Return the (X, Y) coordinate for the center point of the cell that contains the specified text.  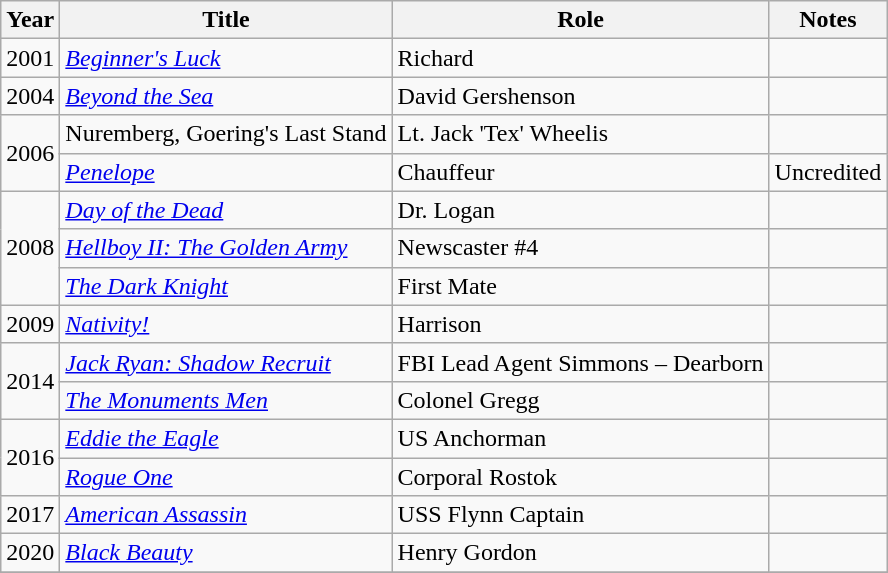
The Monuments Men (226, 400)
Jack Ryan: Shadow Recruit (226, 362)
Notes (828, 20)
Eddie the Eagle (226, 438)
FBI Lead Agent Simmons – Dearborn (580, 362)
2016 (30, 457)
Rogue One (226, 477)
Year (30, 20)
Role (580, 20)
Lt. Jack 'Tex' Wheelis (580, 134)
Black Beauty (226, 553)
2009 (30, 324)
US Anchorman (580, 438)
Beyond the Sea (226, 96)
2008 (30, 248)
2006 (30, 153)
The Dark Knight (226, 286)
Henry Gordon (580, 553)
American Assassin (226, 515)
Hellboy II: The Golden Army (226, 248)
Title (226, 20)
Dr. Logan (580, 210)
Newscaster #4 (580, 248)
Penelope (226, 172)
First Mate (580, 286)
Nativity! (226, 324)
Day of the Dead (226, 210)
Beginner's Luck (226, 58)
2001 (30, 58)
Colonel Gregg (580, 400)
2014 (30, 381)
Harrison (580, 324)
2004 (30, 96)
Nuremberg, Goering's Last Stand (226, 134)
David Gershenson (580, 96)
USS Flynn Captain (580, 515)
Corporal Rostok (580, 477)
Richard (580, 58)
2017 (30, 515)
2020 (30, 553)
Uncredited (828, 172)
Chauffeur (580, 172)
